Determine the (x, y) coordinate at the center of the cell enclosing the given text.  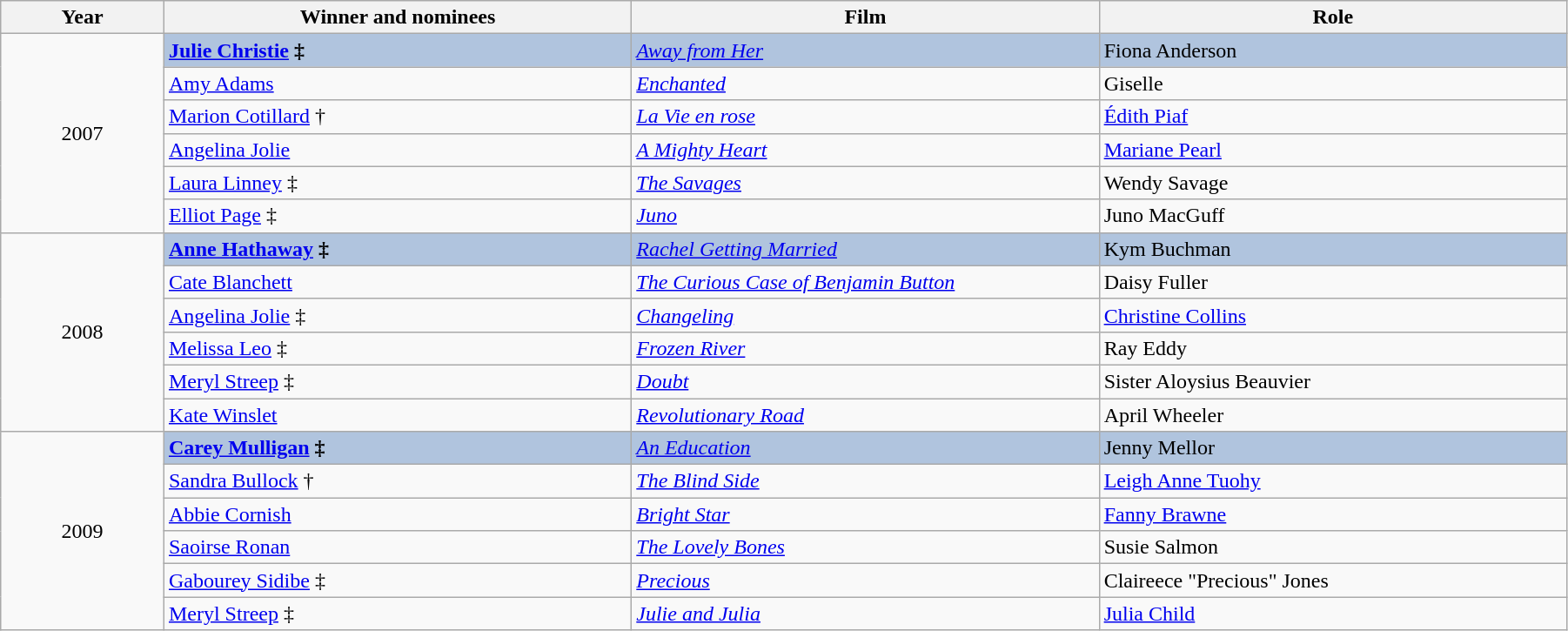
Winner and nominees (397, 17)
Year (83, 17)
2009 (83, 531)
The Lovely Bones (865, 547)
2008 (83, 332)
Julie and Julia (865, 614)
Changeling (865, 315)
Kate Winslet (397, 415)
Christine Collins (1333, 315)
Julie Christie ‡ (397, 50)
Édith Piaf (1333, 117)
Revolutionary Road (865, 415)
Sister Aloysius Beauvier (1333, 381)
Melissa Leo ‡ (397, 348)
An Education (865, 448)
The Blind Side (865, 481)
The Curious Case of Benjamin Button (865, 282)
Angelina Jolie (397, 150)
Julia Child (1333, 614)
Doubt (865, 381)
Fiona Anderson (1333, 50)
Wendy Savage (1333, 183)
Angelina Jolie ‡ (397, 315)
Away from Her (865, 50)
Mariane Pearl (1333, 150)
2007 (83, 133)
Giselle (1333, 84)
Rachel Getting Married (865, 249)
Bright Star (865, 514)
Role (1333, 17)
Frozen River (865, 348)
Kym Buchman (1333, 249)
Gabourey Sidibe ‡ (397, 581)
Precious (865, 581)
La Vie en rose (865, 117)
Cate Blanchett (397, 282)
Juno MacGuff (1333, 216)
Sandra Bullock † (397, 481)
Marion Cotillard † (397, 117)
Claireece "Precious" Jones (1333, 581)
Ray Eddy (1333, 348)
Enchanted (865, 84)
Elliot Page ‡ (397, 216)
April Wheeler (1333, 415)
Carey Mulligan ‡ (397, 448)
Fanny Brawne (1333, 514)
Film (865, 17)
Jenny Mellor (1333, 448)
Abbie Cornish (397, 514)
Amy Adams (397, 84)
Leigh Anne Tuohy (1333, 481)
Juno (865, 216)
Saoirse Ronan (397, 547)
Susie Salmon (1333, 547)
Anne Hathaway ‡ (397, 249)
Daisy Fuller (1333, 282)
The Savages (865, 183)
Laura Linney ‡ (397, 183)
A Mighty Heart (865, 150)
